Return the (x, y) coordinate for the center point of the cell that contains the specified text.  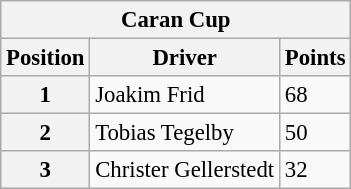
32 (314, 170)
Caran Cup (176, 20)
68 (314, 95)
2 (46, 133)
Tobias Tegelby (185, 133)
Driver (185, 58)
Points (314, 58)
3 (46, 170)
50 (314, 133)
Joakim Frid (185, 95)
1 (46, 95)
Christer Gellerstedt (185, 170)
Position (46, 58)
